Return (x, y) of the center of cell containing provided text 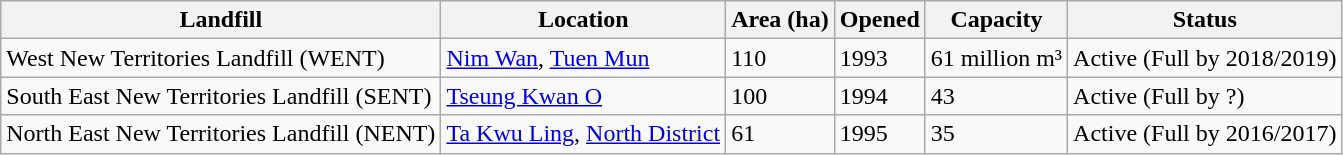
35 (996, 134)
110 (780, 58)
Status (1205, 20)
61 million m³ (996, 58)
1995 (880, 134)
Location (584, 20)
Landfill (221, 20)
Tseung Kwan O (584, 96)
Capacity (996, 20)
100 (780, 96)
61 (780, 134)
1993 (880, 58)
1994 (880, 96)
Nim Wan, Tuen Mun (584, 58)
Area (ha) (780, 20)
Ta Kwu Ling, North District (584, 134)
Active (Full by ?) (1205, 96)
South East New Territories Landfill (SENT) (221, 96)
43 (996, 96)
North East New Territories Landfill (NENT) (221, 134)
Opened (880, 20)
Active (Full by 2016/2017) (1205, 134)
Active (Full by 2018/2019) (1205, 58)
West New Territories Landfill (WENT) (221, 58)
